Provide the (X, Y) coordinate of the cell's center where the given text is located.  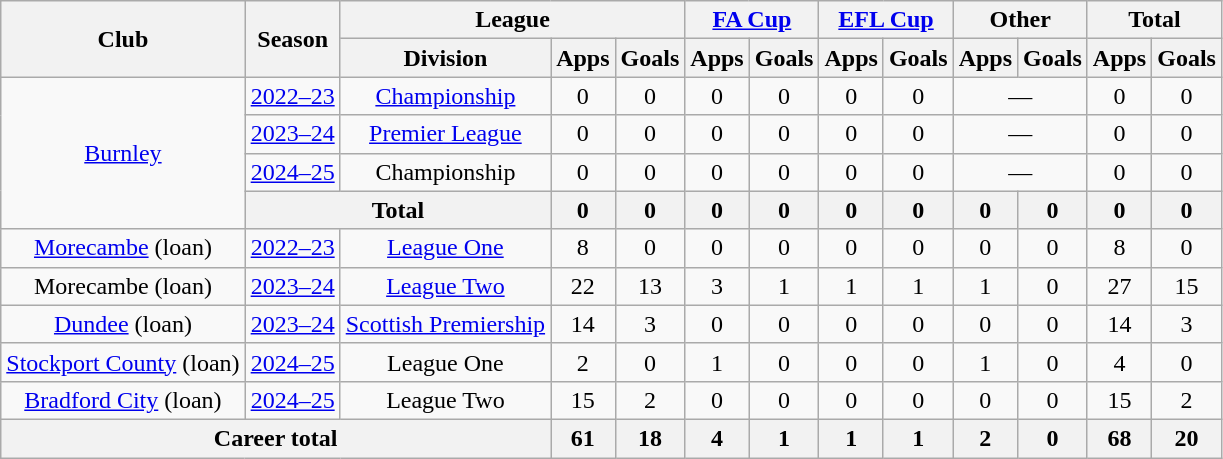
13 (650, 286)
Burnley (123, 153)
Club (123, 39)
Other (1020, 20)
22 (583, 286)
Division (445, 58)
League (512, 20)
27 (1119, 286)
Season (292, 39)
68 (1119, 438)
Premier League (445, 134)
Stockport County (loan) (123, 362)
FA Cup (752, 20)
Bradford City (loan) (123, 400)
Dundee (loan) (123, 324)
18 (650, 438)
Career total (276, 438)
EFL Cup (886, 20)
20 (1187, 438)
Scottish Premiership (445, 324)
61 (583, 438)
